Provide the [x, y] coordinate of the cell's center where the given text is located.  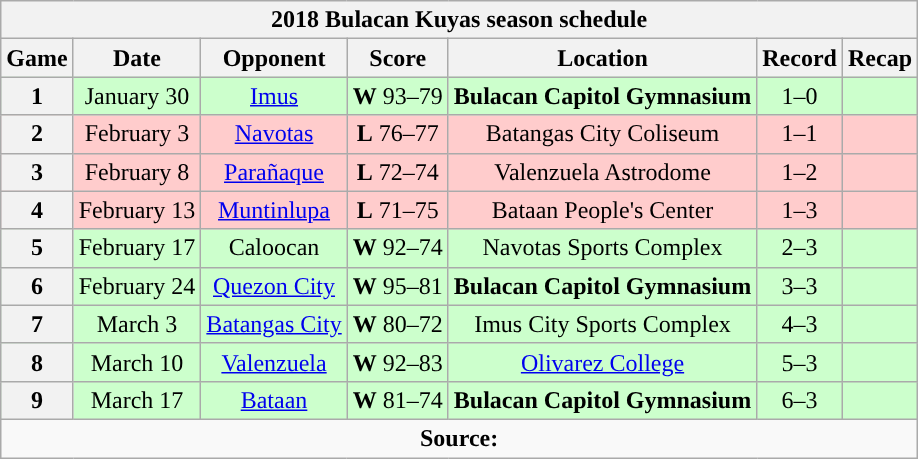
9 [37, 400]
Game [37, 58]
L 71–75 [398, 210]
3–3 [800, 286]
Imus City Sports Complex [602, 324]
W 80–72 [398, 324]
W 81–74 [398, 400]
W 93–79 [398, 96]
February 13 [137, 210]
Batangas City Coliseum [602, 134]
Caloocan [274, 248]
Valenzuela Astrodome [602, 172]
5 [37, 248]
Batangas City [274, 324]
Parañaque [274, 172]
Record [800, 58]
1–3 [800, 210]
3 [37, 172]
W 95–81 [398, 286]
February 17 [137, 248]
4 [37, 210]
7 [37, 324]
Navotas [274, 134]
Bataan [274, 400]
W 92–74 [398, 248]
March 17 [137, 400]
2018 Bulacan Kuyas season schedule [460, 20]
Muntinlupa [274, 210]
February 8 [137, 172]
Valenzuela [274, 362]
1–0 [800, 96]
1 [37, 96]
Recap [880, 58]
6–3 [800, 400]
February 3 [137, 134]
Location [602, 58]
Opponent [274, 58]
Olivarez College [602, 362]
Bataan People's Center [602, 210]
Source: [460, 438]
January 30 [137, 96]
1–1 [800, 134]
Date [137, 58]
8 [37, 362]
5–3 [800, 362]
Quezon City [274, 286]
Score [398, 58]
4–3 [800, 324]
2 [37, 134]
L 72–74 [398, 172]
Imus [274, 96]
March 10 [137, 362]
W 92–83 [398, 362]
L 76–77 [398, 134]
February 24 [137, 286]
Navotas Sports Complex [602, 248]
1–2 [800, 172]
March 3 [137, 324]
2–3 [800, 248]
6 [37, 286]
